Pinpoint the cell where the given text exists, returning its [X, Y] midpoint coordinate. 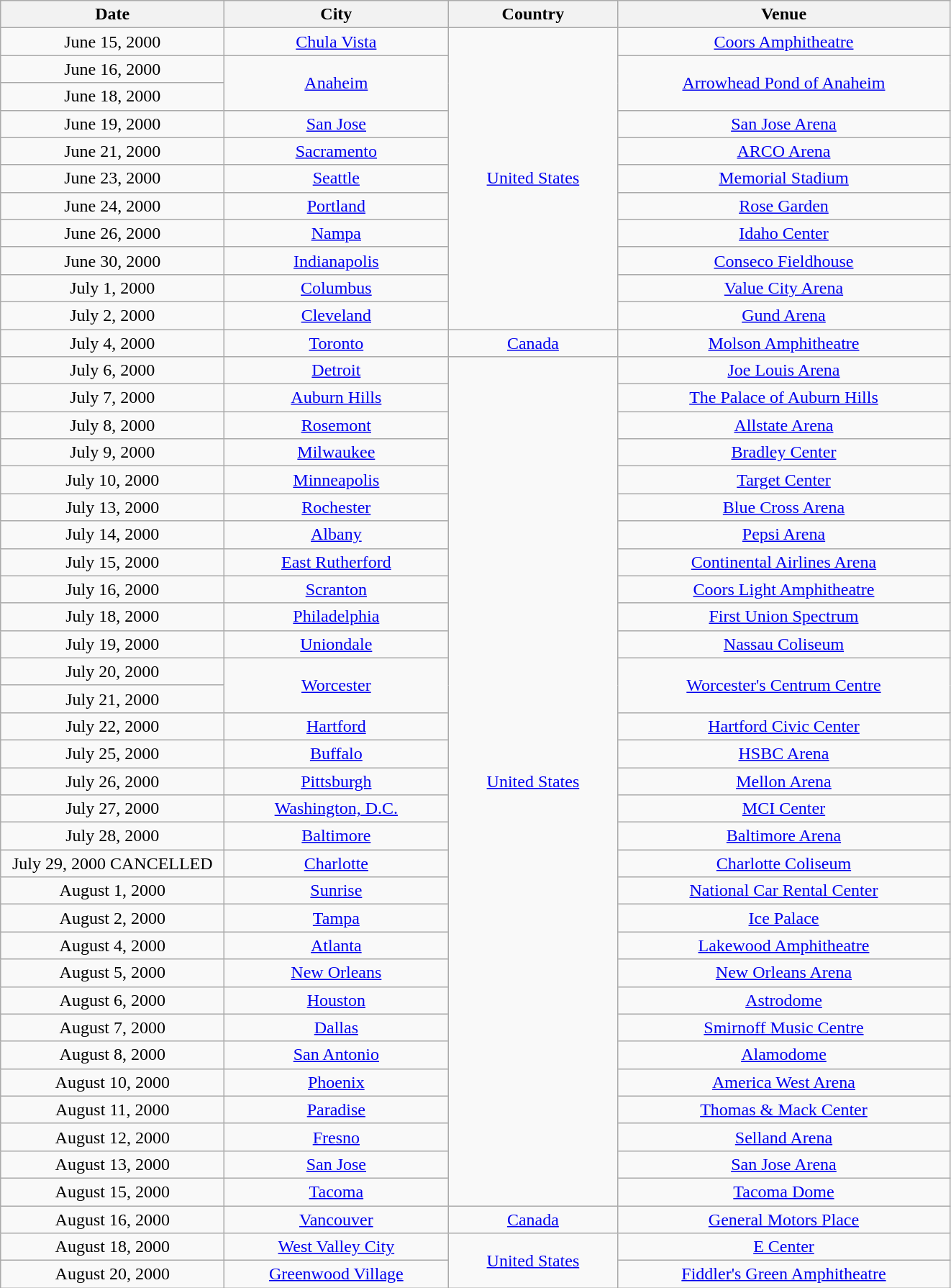
July 7, 2000 [112, 398]
Scranton [337, 589]
Memorial Stadium [784, 178]
August 11, 2000 [112, 1110]
July 26, 2000 [112, 781]
Chula Vista [337, 42]
Seattle [337, 178]
Uniondale [337, 644]
Conseco Fieldhouse [784, 260]
Baltimore Arena [784, 836]
August 12, 2000 [112, 1137]
Anaheim [337, 83]
Continental Airlines Arena [784, 562]
August 10, 2000 [112, 1082]
Charlotte [337, 863]
ARCO Arena [784, 151]
Tacoma Dome [784, 1192]
Vancouver [337, 1220]
July 6, 2000 [112, 371]
Sacramento [337, 151]
General Motors Place [784, 1220]
July 25, 2000 [112, 753]
August 6, 2000 [112, 1000]
Rosemont [337, 425]
Buffalo [337, 753]
June 15, 2000 [112, 42]
Phoenix [337, 1082]
June 26, 2000 [112, 233]
June 23, 2000 [112, 178]
National Car Rental Center [784, 891]
Tampa [337, 918]
City [337, 14]
July 21, 2000 [112, 699]
Nassau Coliseum [784, 644]
June 19, 2000 [112, 124]
Baltimore [337, 836]
Toronto [337, 343]
Date [112, 14]
Houston [337, 1000]
July 13, 2000 [112, 507]
Ice Palace [784, 918]
June 21, 2000 [112, 151]
July 27, 2000 [112, 809]
August 2, 2000 [112, 918]
Coors Light Amphitheatre [784, 589]
Detroit [337, 371]
Thomas & Mack Center [784, 1110]
August 18, 2000 [112, 1247]
Smirnoff Music Centre [784, 1028]
June 24, 2000 [112, 206]
Rochester [337, 507]
Charlotte Coliseum [784, 863]
Fiddler's Green Amphitheatre [784, 1274]
Dallas [337, 1028]
July 18, 2000 [112, 617]
Joe Louis Arena [784, 371]
July 14, 2000 [112, 535]
Molson Amphitheatre [784, 343]
New Orleans [337, 973]
America West Arena [784, 1082]
Venue [784, 14]
Minneapolis [337, 480]
Coors Amphitheatre [784, 42]
Worcester [337, 685]
Cleveland [337, 315]
Hartford Civic Center [784, 726]
Philadelphia [337, 617]
Washington, D.C. [337, 809]
Tacoma [337, 1192]
August 7, 2000 [112, 1028]
Mellon Arena [784, 781]
July 20, 2000 [112, 671]
San Antonio [337, 1055]
July 15, 2000 [112, 562]
July 19, 2000 [112, 644]
E Center [784, 1247]
Albany [337, 535]
Paradise [337, 1110]
The Palace of Auburn Hills [784, 398]
July 1, 2000 [112, 288]
Gund Arena [784, 315]
Value City Arena [784, 288]
June 16, 2000 [112, 69]
Astrodome [784, 1000]
July 2, 2000 [112, 315]
Portland [337, 206]
August 1, 2000 [112, 891]
West Valley City [337, 1247]
July 4, 2000 [112, 343]
August 16, 2000 [112, 1220]
Sunrise [337, 891]
Auburn Hills [337, 398]
Columbus [337, 288]
July 9, 2000 [112, 453]
July 28, 2000 [112, 836]
July 16, 2000 [112, 589]
Milwaukee [337, 453]
Pepsi Arena [784, 535]
August 13, 2000 [112, 1164]
Greenwood Village [337, 1274]
MCI Center [784, 809]
Rose Garden [784, 206]
Country [533, 14]
August 4, 2000 [112, 945]
August 8, 2000 [112, 1055]
Lakewood Amphitheatre [784, 945]
New Orleans Arena [784, 973]
July 8, 2000 [112, 425]
Idaho Center [784, 233]
July 29, 2000 CANCELLED [112, 863]
Selland Arena [784, 1137]
Bradley Center [784, 453]
Fresno [337, 1137]
Allstate Arena [784, 425]
June 18, 2000 [112, 96]
August 20, 2000 [112, 1274]
Alamodome [784, 1055]
East Rutherford [337, 562]
First Union Spectrum [784, 617]
Target Center [784, 480]
Pittsburgh [337, 781]
July 10, 2000 [112, 480]
Blue Cross Arena [784, 507]
Arrowhead Pond of Anaheim [784, 83]
Worcester's Centrum Centre [784, 685]
August 5, 2000 [112, 973]
July 22, 2000 [112, 726]
HSBC Arena [784, 753]
June 30, 2000 [112, 260]
Atlanta [337, 945]
August 15, 2000 [112, 1192]
Hartford [337, 726]
Indianapolis [337, 260]
Nampa [337, 233]
